Find where the given text appears and provide that cell's center as (x, y) coordinate. 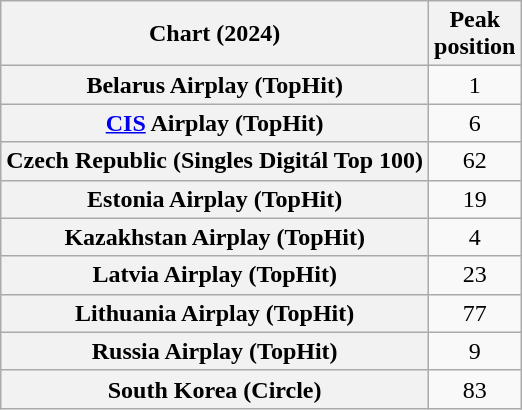
Russia Airplay (TopHit) (215, 351)
Czech Republic (Singles Digitál Top 100) (215, 161)
9 (475, 351)
62 (475, 161)
83 (475, 389)
Kazakhstan Airplay (TopHit) (215, 237)
Latvia Airplay (TopHit) (215, 275)
Lithuania Airplay (TopHit) (215, 313)
4 (475, 237)
Belarus Airplay (TopHit) (215, 85)
19 (475, 199)
CIS Airplay (TopHit) (215, 123)
77 (475, 313)
23 (475, 275)
Estonia Airplay (TopHit) (215, 199)
Peakposition (475, 34)
Chart (2024) (215, 34)
6 (475, 123)
South Korea (Circle) (215, 389)
1 (475, 85)
